Return (X, Y) of the center of cell containing provided text 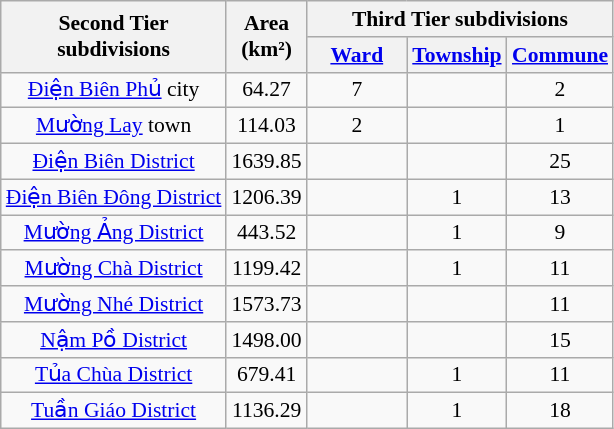
Điện Biên District (114, 162)
Second Tiersubdivisions (114, 36)
Điện Biên Phủ city (114, 90)
Commune (560, 55)
Mường Lay town (114, 126)
25 (560, 162)
443.52 (266, 233)
1573.73 (266, 304)
Mường Chà District (114, 269)
Tuần Giáo District (114, 411)
Township (457, 55)
1498.00 (266, 340)
13 (560, 197)
Ward (357, 55)
Area(km²) (266, 36)
1199.42 (266, 269)
114.03 (266, 126)
1206.39 (266, 197)
Third Tier subdivisions (460, 19)
15 (560, 340)
9 (560, 233)
Mường Ảng District (114, 233)
64.27 (266, 90)
1136.29 (266, 411)
1639.85 (266, 162)
Nậm Pồ District (114, 340)
Điện Biên Đông District (114, 197)
7 (357, 90)
679.41 (266, 375)
Mường Nhé District (114, 304)
Tủa Chùa District (114, 375)
18 (560, 411)
